From the cell containing the given text, extract its center point as [X, Y] coordinate. 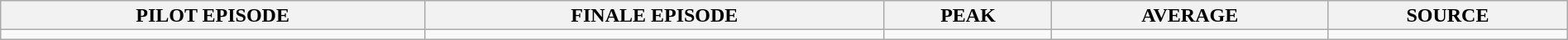
PEAK [968, 15]
SOURCE [1448, 15]
AVERAGE [1190, 15]
FINALE EPISODE [655, 15]
PILOT EPISODE [213, 15]
